Detect which cell encompasses the target text, then output its (X, Y) center coordinate. 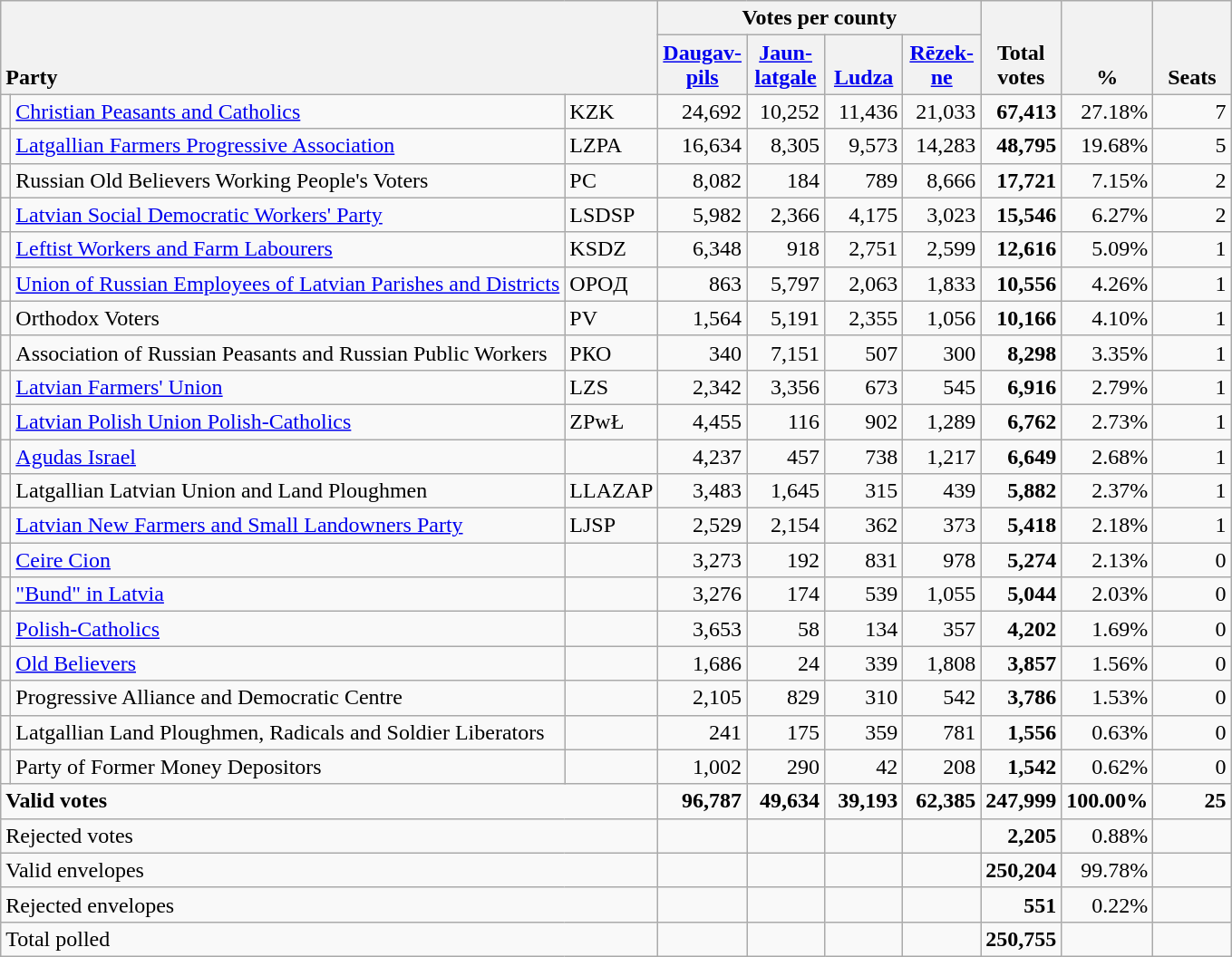
2.79% (1108, 387)
6,649 (1021, 456)
Jaun- latgale (786, 65)
Rejected votes (330, 836)
738 (864, 456)
673 (864, 387)
16,634 (703, 146)
5,044 (1021, 594)
Latvian Social Democratic Workers' Party (288, 215)
4.26% (1108, 284)
241 (703, 732)
340 (703, 353)
Party of Former Money Depositors (288, 767)
1,645 (786, 491)
Party (330, 47)
0.88% (1108, 836)
7 (1192, 111)
247,999 (1021, 801)
3,857 (1021, 663)
439 (942, 491)
4,237 (703, 456)
Orthodox Voters (288, 318)
0.62% (1108, 767)
KZK (611, 111)
58 (786, 629)
100.00% (1108, 801)
339 (864, 663)
863 (703, 284)
3,786 (1021, 698)
49,634 (786, 801)
6,348 (703, 249)
1,564 (703, 318)
2,205 (1021, 836)
192 (786, 560)
Rejected envelopes (330, 904)
5,797 (786, 284)
5,982 (703, 215)
10,166 (1021, 318)
545 (942, 387)
Rēzek- ne (942, 65)
3,653 (703, 629)
2.37% (1108, 491)
9,573 (864, 146)
3,483 (703, 491)
РС (611, 180)
2,529 (703, 526)
Ludza (864, 65)
Latvian New Farmers and Small Landowners Party (288, 526)
2,366 (786, 215)
96,787 (703, 801)
6.27% (1108, 215)
PV (611, 318)
789 (864, 180)
0.63% (1108, 732)
Polish-Catholics (288, 629)
99.78% (1108, 870)
Agudas Israel (288, 456)
5,191 (786, 318)
8,298 (1021, 353)
14,283 (942, 146)
3.35% (1108, 353)
48,795 (1021, 146)
902 (864, 421)
551 (1021, 904)
6,762 (1021, 421)
Latgallian Land Ploughmen, Radicals and Soldier Liberators (288, 732)
315 (864, 491)
1,686 (703, 663)
2,154 (786, 526)
Association of Russian Peasants and Russian Public Workers (288, 353)
357 (942, 629)
184 (786, 180)
1.69% (1108, 629)
4.10% (1108, 318)
10,252 (786, 111)
116 (786, 421)
Latgallian Farmers Progressive Association (288, 146)
1,056 (942, 318)
2,342 (703, 387)
5 (1192, 146)
5.09% (1108, 249)
25 (1192, 801)
4,175 (864, 215)
27.18% (1108, 111)
1,055 (942, 594)
1,556 (1021, 732)
1,002 (703, 767)
1,217 (942, 456)
11,436 (864, 111)
829 (786, 698)
457 (786, 456)
62,385 (942, 801)
Total votes (1021, 47)
2,105 (703, 698)
2.13% (1108, 560)
1.53% (1108, 698)
310 (864, 698)
21,033 (942, 111)
174 (786, 594)
3,276 (703, 594)
373 (942, 526)
24 (786, 663)
Union of Russian Employees of Latvian Parishes and Districts (288, 284)
19.68% (1108, 146)
290 (786, 767)
12,616 (1021, 249)
1,808 (942, 663)
17,721 (1021, 180)
LLAZAP (611, 491)
ZPwŁ (611, 421)
5,882 (1021, 491)
1,289 (942, 421)
362 (864, 526)
8,082 (703, 180)
539 (864, 594)
918 (786, 249)
2.03% (1108, 594)
300 (942, 353)
507 (864, 353)
781 (942, 732)
175 (786, 732)
Russian Old Believers Working People's Voters (288, 180)
67,413 (1021, 111)
1,833 (942, 284)
3,356 (786, 387)
Daugav- pils (703, 65)
KSDZ (611, 249)
39,193 (864, 801)
Latvian Farmers' Union (288, 387)
359 (864, 732)
2.68% (1108, 456)
250,755 (1021, 939)
5,274 (1021, 560)
Latgallian Latvian Union and Land Ploughmen (288, 491)
8,305 (786, 146)
% (1108, 47)
Seats (1192, 47)
8,666 (942, 180)
250,204 (1021, 870)
Valid envelopes (330, 870)
1,542 (1021, 767)
РКО (611, 353)
2,063 (864, 284)
7,151 (786, 353)
4,202 (1021, 629)
Ceire Cion (288, 560)
542 (942, 698)
15,546 (1021, 215)
Total polled (330, 939)
134 (864, 629)
978 (942, 560)
LZPA (611, 146)
0.22% (1108, 904)
LZS (611, 387)
Leftist Workers and Farm Labourers (288, 249)
3,273 (703, 560)
7.15% (1108, 180)
42 (864, 767)
4,455 (703, 421)
Valid votes (330, 801)
2.73% (1108, 421)
OPOД (611, 284)
2,751 (864, 249)
Progressive Alliance and Democratic Centre (288, 698)
831 (864, 560)
2,355 (864, 318)
LSDSP (611, 215)
10,556 (1021, 284)
Latvian Polish Union Polish-Catholics (288, 421)
24,692 (703, 111)
Christian Peasants and Catholics (288, 111)
"Bund" in Latvia (288, 594)
208 (942, 767)
1.56% (1108, 663)
6,916 (1021, 387)
Old Believers (288, 663)
3,023 (942, 215)
Votes per county (820, 18)
5,418 (1021, 526)
2.18% (1108, 526)
2,599 (942, 249)
LJSP (611, 526)
